Return the (X, Y) coordinate for the center point of the cell that contains the specified text.  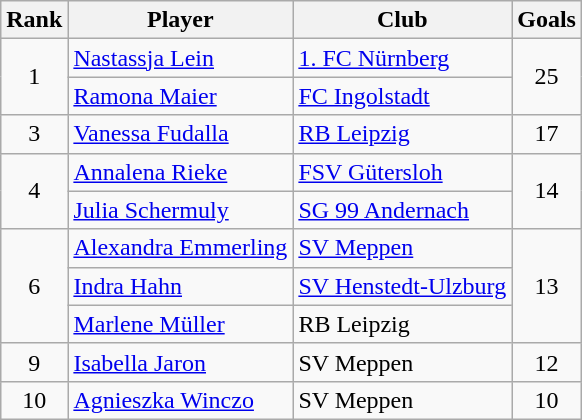
17 (547, 134)
Vanessa Fudalla (180, 134)
FC Ingolstadt (402, 96)
Ramona Maier (180, 96)
4 (34, 191)
1 (34, 77)
Goals (547, 20)
3 (34, 134)
Nastassja Lein (180, 58)
Annalena Rieke (180, 172)
Rank (34, 20)
Agnieszka Winczo (180, 400)
14 (547, 191)
Alexandra Emmerling (180, 248)
13 (547, 286)
Julia Schermuly (180, 210)
Club (402, 20)
SV Henstedt-Ulzburg (402, 286)
Isabella Jaron (180, 362)
6 (34, 286)
Indra Hahn (180, 286)
12 (547, 362)
SG 99 Andernach (402, 210)
Player (180, 20)
FSV Gütersloh (402, 172)
Marlene Müller (180, 324)
9 (34, 362)
25 (547, 77)
1. FC Nürnberg (402, 58)
